Extract the (x, y) coordinate from the center of the cell holding the provided text.  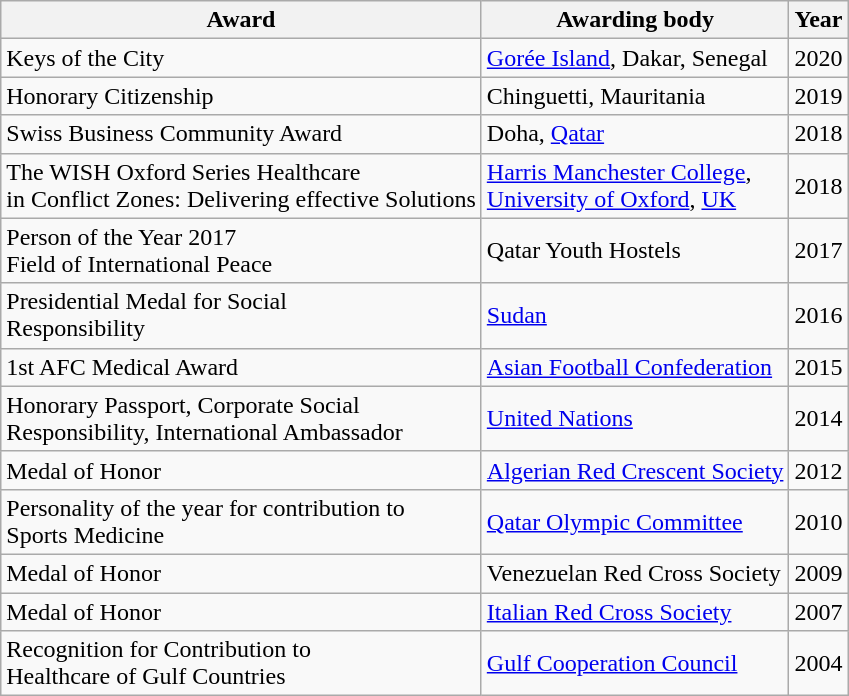
Gorée Island, Dakar, Senegal (635, 58)
2019 (818, 96)
2004 (818, 664)
2015 (818, 367)
1st AFC Medical Award (242, 367)
Qatar Olympic Committee (635, 522)
Venezuelan Red Cross Society (635, 573)
Awarding body (635, 20)
2012 (818, 470)
The WISH Oxford Series Healthcarein Conflict Zones: Delivering effective Solutions (242, 186)
Keys of the City (242, 58)
Honorary Citizenship (242, 96)
Award (242, 20)
2010 (818, 522)
Honorary Passport, Corporate SocialResponsibility, International Ambassador (242, 418)
2017 (818, 250)
Doha, Qatar (635, 134)
Gulf Cooperation Council (635, 664)
Sudan (635, 316)
Qatar Youth Hostels (635, 250)
2007 (818, 611)
Recognition for Contribution toHealthcare of Gulf Countries (242, 664)
Algerian Red Crescent Society (635, 470)
Presidential Medal for SocialResponsibility (242, 316)
Year (818, 20)
Asian Football Confederation (635, 367)
Person of the Year 2017Field of International Peace (242, 250)
Italian Red Cross Society (635, 611)
2020 (818, 58)
2014 (818, 418)
Personality of the year for contribution toSports Medicine (242, 522)
Chinguetti, Mauritania (635, 96)
United Nations (635, 418)
Swiss Business Community Award (242, 134)
Harris Manchester College,University of Oxford, UK (635, 186)
2016 (818, 316)
2009 (818, 573)
